Locate the cell with the specified text and output its (x, y) center coordinate. 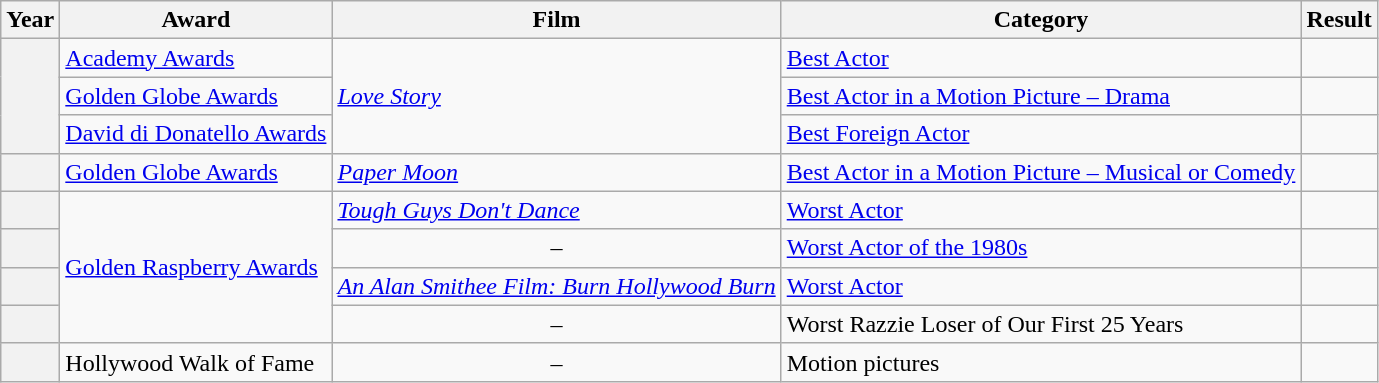
Hollywood Walk of Fame (196, 362)
Paper Moon (556, 172)
Award (196, 20)
Year (30, 20)
Best Actor (1041, 58)
An Alan Smithee Film: Burn Hollywood Burn (556, 286)
Motion pictures (1041, 362)
Golden Raspberry Awards (196, 267)
David di Donatello Awards (196, 134)
Film (556, 20)
Best Actor in a Motion Picture – Drama (1041, 96)
Worst Actor of the 1980s (1041, 248)
Category (1041, 20)
Best Actor in a Motion Picture – Musical or Comedy (1041, 172)
Tough Guys Don't Dance (556, 210)
Love Story (556, 96)
Best Foreign Actor (1041, 134)
Worst Razzie Loser of Our First 25 Years (1041, 324)
Result (1339, 20)
Academy Awards (196, 58)
